Extract the [X, Y] coordinate from the center of the cell holding the provided text.  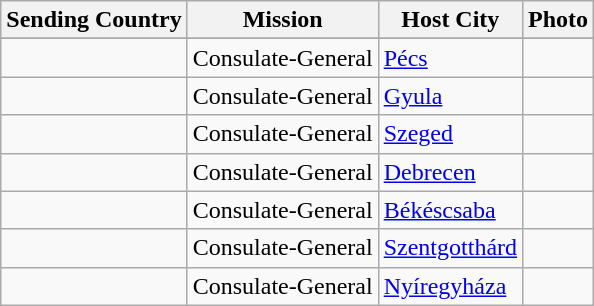
Mission [282, 20]
Gyula [450, 96]
Békéscsaba [450, 210]
Szeged [450, 134]
Pécs [450, 58]
Host City [450, 20]
Photo [558, 20]
Szentgotthárd [450, 248]
Sending Country [94, 20]
Nyíregyháza [450, 286]
Debrecen [450, 172]
